Search for the cell housing the specified text and yield its [X, Y] center coordinate. 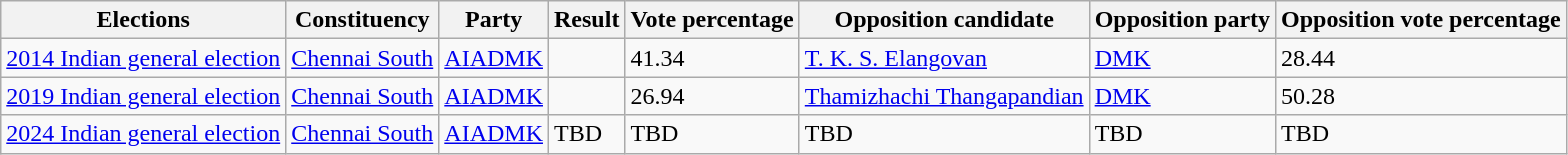
41.34 [712, 58]
Party [494, 20]
26.94 [712, 96]
Result [587, 20]
Opposition vote percentage [1422, 20]
Thamizhachi Thangapandian [944, 96]
50.28 [1422, 96]
2014 Indian general election [144, 58]
Opposition party [1182, 20]
Vote percentage [712, 20]
28.44 [1422, 58]
Constituency [362, 20]
Elections [144, 20]
2019 Indian general election [144, 96]
T. K. S. Elangovan [944, 58]
Opposition candidate [944, 20]
2024 Indian general election [144, 134]
